Detect which cell encompasses the target text, then output its [x, y] center coordinate. 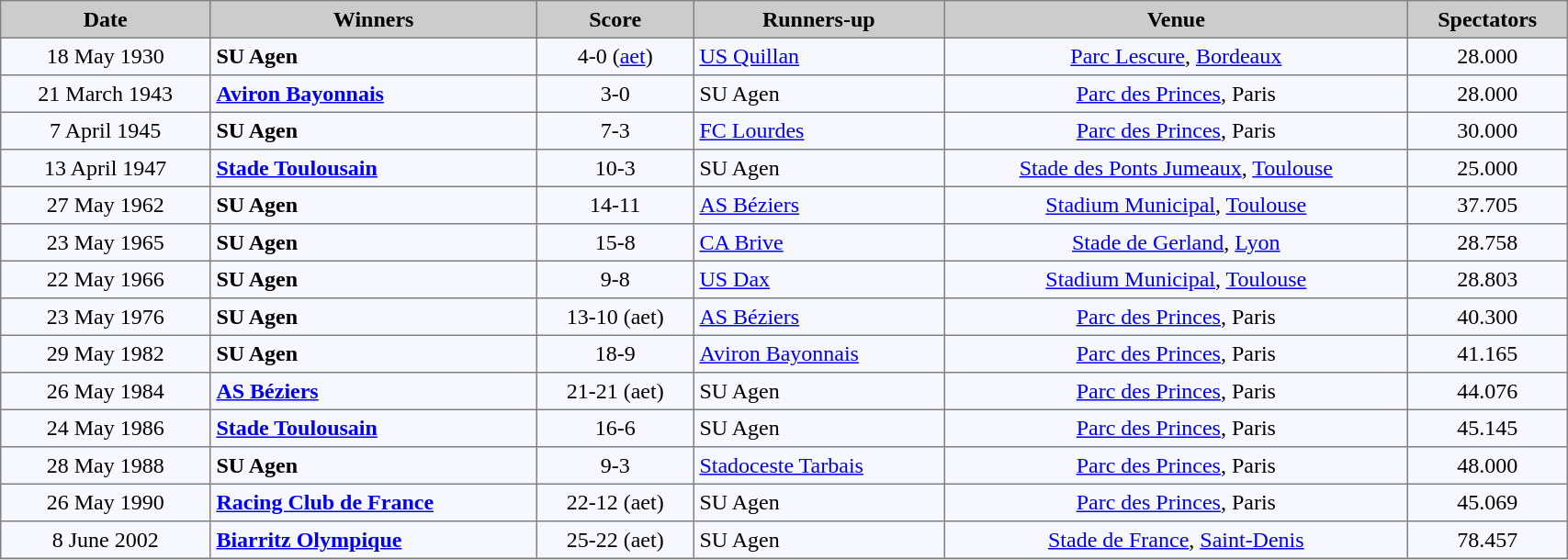
37.705 [1488, 205]
9-3 [615, 465]
7-3 [615, 130]
28.758 [1488, 242]
16-6 [615, 428]
8 June 2002 [106, 540]
25-22 (aet) [615, 540]
3-0 [615, 94]
28.803 [1488, 279]
27 May 1962 [106, 205]
23 May 1965 [106, 242]
4-0 (aet) [615, 56]
44.076 [1488, 391]
Runners-up [819, 19]
28 May 1988 [106, 465]
40.300 [1488, 317]
US Dax [819, 279]
24 May 1986 [106, 428]
18-9 [615, 353]
13 April 1947 [106, 168]
FC Lourdes [819, 130]
9-8 [615, 279]
Stade de Gerland, Lyon [1176, 242]
18 May 1930 [106, 56]
41.165 [1488, 353]
26 May 1984 [106, 391]
23 May 1976 [106, 317]
78.457 [1488, 540]
Parc Lescure, Bordeaux [1176, 56]
Biarritz Olympique [374, 540]
29 May 1982 [106, 353]
Date [106, 19]
Racing Club de France [374, 502]
CA Brive [819, 242]
Stadoceste Tarbais [819, 465]
10-3 [615, 168]
21-21 (aet) [615, 391]
45.069 [1488, 502]
22-12 (aet) [615, 502]
Score [615, 19]
Stade de France, Saint-Denis [1176, 540]
21 March 1943 [106, 94]
26 May 1990 [106, 502]
15-8 [615, 242]
30.000 [1488, 130]
Spectators [1488, 19]
48.000 [1488, 465]
7 April 1945 [106, 130]
Venue [1176, 19]
13-10 (aet) [615, 317]
Stade des Ponts Jumeaux, Toulouse [1176, 168]
45.145 [1488, 428]
Winners [374, 19]
22 May 1966 [106, 279]
25.000 [1488, 168]
14-11 [615, 205]
US Quillan [819, 56]
